Provide the (x, y) coordinate of the cell's center where the given text is located.  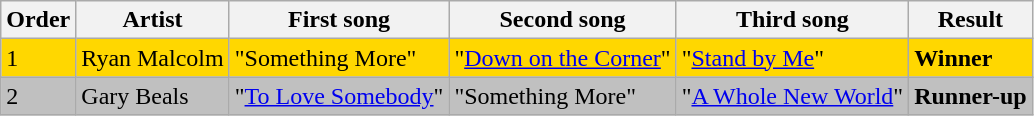
"Stand by Me" (792, 58)
Order (38, 20)
Second song (562, 20)
Third song (792, 20)
1 (38, 58)
"Down on the Corner" (562, 58)
Ryan Malcolm (152, 58)
"To Love Somebody" (339, 96)
Winner (971, 58)
Artist (152, 20)
"A Whole New World" (792, 96)
Result (971, 20)
2 (38, 96)
First song (339, 20)
Gary Beals (152, 96)
Runner-up (971, 96)
